Search for the cell housing the specified text and yield its [x, y] center coordinate. 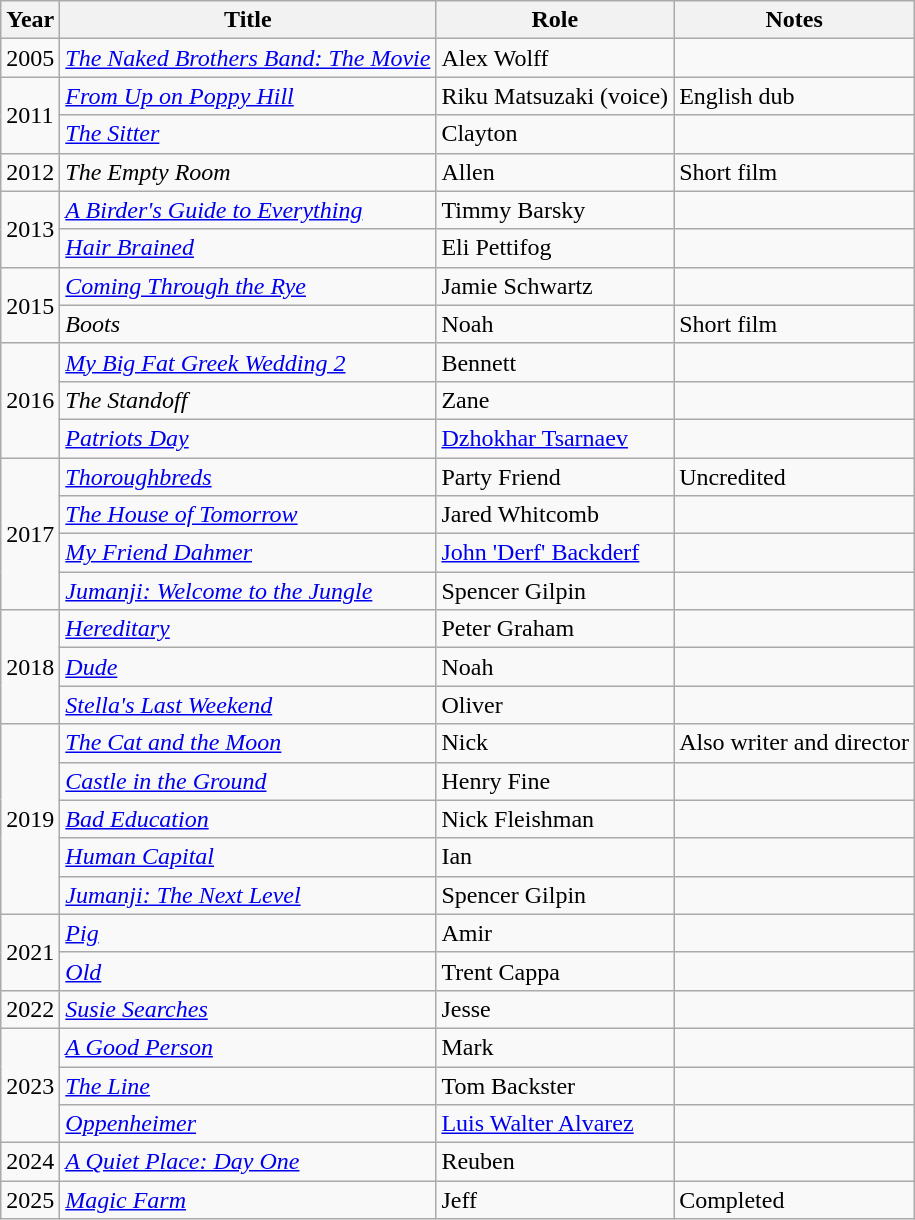
A Quiet Place: Day One [248, 1162]
From Up on Poppy Hill [248, 96]
Reuben [555, 1162]
Alex Wolff [555, 58]
Trent Cappa [555, 971]
The Standoff [248, 400]
Completed [794, 1200]
Human Capital [248, 857]
John 'Derf' Backderf [555, 553]
A Good Person [248, 1047]
Stella's Last Weekend [248, 705]
Bennett [555, 362]
The House of Tomorrow [248, 515]
My Big Fat Greek Wedding 2 [248, 362]
2018 [30, 667]
Nick [555, 743]
2024 [30, 1162]
The Empty Room [248, 172]
Eli Pettifog [555, 248]
Coming Through the Rye [248, 286]
Patriots Day [248, 438]
2012 [30, 172]
Also writer and director [794, 743]
Nick Fleishman [555, 819]
Party Friend [555, 477]
Susie Searches [248, 1009]
Allen [555, 172]
Luis Walter Alvarez [555, 1124]
Peter Graham [555, 629]
Castle in the Ground [248, 781]
Title [248, 20]
2015 [30, 305]
2011 [30, 115]
2005 [30, 58]
Zane [555, 400]
Dzhokhar Tsarnaev [555, 438]
The Naked Brothers Band: The Movie [248, 58]
Timmy Barsky [555, 210]
Oliver [555, 705]
Magic Farm [248, 1200]
Pig [248, 933]
Boots [248, 324]
Old [248, 971]
Year [30, 20]
2013 [30, 229]
Jesse [555, 1009]
Ian [555, 857]
My Friend Dahmer [248, 553]
Jeff [555, 1200]
Jumanji: Welcome to the Jungle [248, 591]
Jamie Schwartz [555, 286]
2019 [30, 819]
Amir [555, 933]
Hereditary [248, 629]
English dub [794, 96]
2022 [30, 1009]
The Sitter [248, 134]
A Birder's Guide to Everything [248, 210]
2017 [30, 534]
2025 [30, 1200]
Oppenheimer [248, 1124]
Dude [248, 667]
2021 [30, 952]
The Line [248, 1085]
Tom Backster [555, 1085]
The Cat and the Moon [248, 743]
Hair Brained [248, 248]
Mark [555, 1047]
2016 [30, 400]
Henry Fine [555, 781]
Role [555, 20]
Thoroughbreds [248, 477]
Bad Education [248, 819]
Notes [794, 20]
2023 [30, 1085]
Jared Whitcomb [555, 515]
Clayton [555, 134]
Uncredited [794, 477]
Riku Matsuzaki (voice) [555, 96]
Jumanji: The Next Level [248, 895]
